Search for the cell housing the specified text and yield its (X, Y) center coordinate. 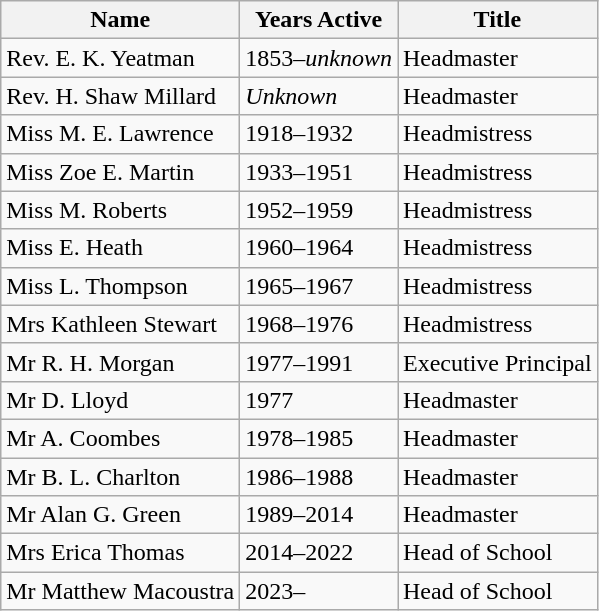
1918–1932 (319, 134)
Name (120, 20)
2014–2022 (319, 553)
Mr Alan G. Green (120, 515)
Miss M. Roberts (120, 210)
Miss E. Heath (120, 248)
Rev. E. K. Yeatman (120, 58)
1853–unknown (319, 58)
Mr A. Coombes (120, 438)
2023– (319, 591)
Mr Matthew Macoustra (120, 591)
Miss Zoe E. Martin (120, 172)
1952–1959 (319, 210)
Executive Principal (498, 362)
1978–1985 (319, 438)
Miss M. E. Lawrence (120, 134)
1965–1967 (319, 286)
Mr R. H. Morgan (120, 362)
1989–2014 (319, 515)
Mr B. L. Charlton (120, 477)
1933–1951 (319, 172)
1977 (319, 400)
1960–1964 (319, 248)
Rev. H. Shaw Millard (120, 96)
1977–1991 (319, 362)
Years Active (319, 20)
Miss L. Thompson (120, 286)
Mrs Erica Thomas (120, 553)
1986–1988 (319, 477)
Title (498, 20)
Mrs Kathleen Stewart (120, 324)
Mr D. Lloyd (120, 400)
Unknown (319, 96)
1968–1976 (319, 324)
